Return [X, Y] of the center of cell containing provided text 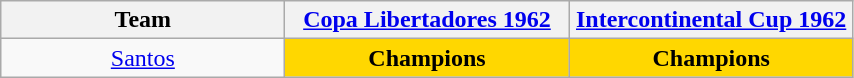
Intercontinental Cup 1962 [711, 20]
Team [143, 20]
Santos [143, 58]
Copa Libertadores 1962 [427, 20]
